Determine the (x, y) coordinate at the center of the cell enclosing the given text.  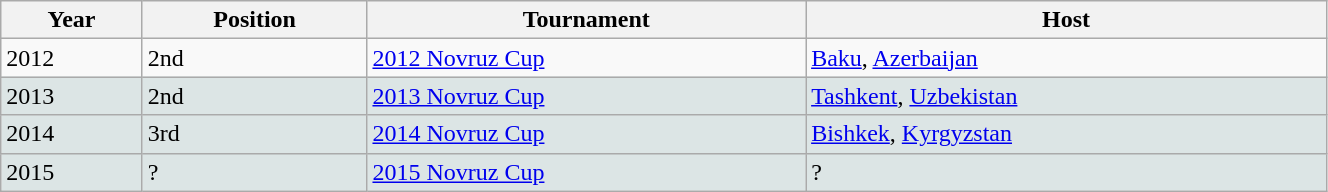
Bishkek, Kyrgyzstan (1066, 134)
2015 (72, 172)
2014 (72, 134)
3rd (254, 134)
Tournament (586, 20)
2012 (72, 58)
Host (1066, 20)
2012 Novruz Cup (586, 58)
Year (72, 20)
Position (254, 20)
2013 Novruz Cup (586, 96)
2014 Novruz Cup (586, 134)
Tashkent, Uzbekistan (1066, 96)
Baku, Azerbaijan (1066, 58)
2015 Novruz Cup (586, 172)
2013 (72, 96)
